Return the [x, y] coordinate for the center point of the cell that contains the specified text.  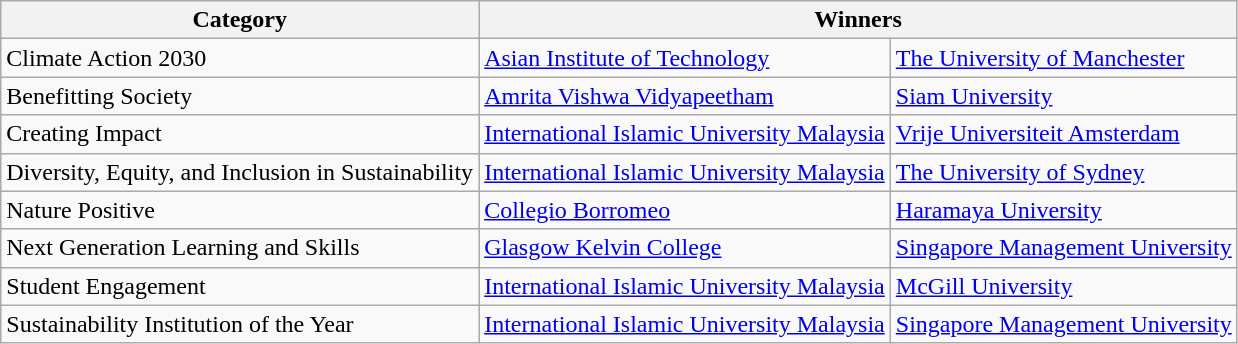
Vrije Universiteit Amsterdam [1064, 134]
Climate Action 2030 [240, 58]
Category [240, 20]
Glasgow Kelvin College [685, 248]
Benefitting Society [240, 96]
Sustainability Institution of the Year [240, 324]
Asian Institute of Technology [685, 58]
McGill University [1064, 286]
Diversity, Equity, and Inclusion in Sustainability [240, 172]
Winners [858, 20]
The University of Sydney [1064, 172]
Creating Impact [240, 134]
Student Engagement [240, 286]
Nature Positive [240, 210]
Next Generation Learning and Skills [240, 248]
Siam University [1064, 96]
Collegio Borromeo [685, 210]
The University of Manchester [1064, 58]
Haramaya University [1064, 210]
Amrita Vishwa Vidyapeetham [685, 96]
